Locate the cell with the specified text and output its [X, Y] center coordinate. 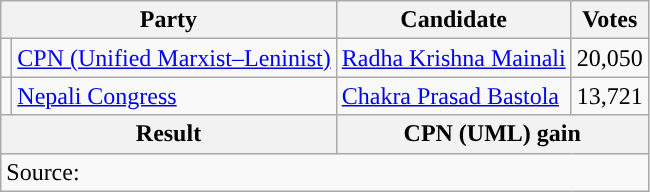
Candidate [454, 20]
Radha Krishna Mainali [454, 58]
CPN (Unified Marxist–Leninist) [174, 58]
Nepali Congress [174, 96]
CPN (UML) gain [492, 134]
Source: [325, 172]
Votes [610, 20]
Chakra Prasad Bastola [454, 96]
13,721 [610, 96]
20,050 [610, 58]
Party [168, 20]
Result [168, 134]
